Pinpoint the cell where the given text exists, returning its (X, Y) midpoint coordinate. 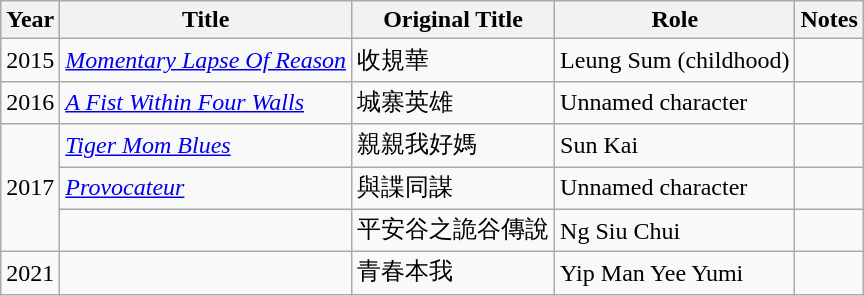
Title (206, 20)
Notes (829, 20)
Ng Siu Chui (675, 230)
Year (30, 20)
Provocateur (206, 188)
Role (675, 20)
Tiger Mom Blues (206, 146)
Leung Sum (childhood) (675, 60)
2021 (30, 274)
青春本我 (454, 274)
Yip Man Yee Yumi (675, 274)
2017 (30, 188)
A Fist Within Four Walls (206, 102)
2016 (30, 102)
Momentary Lapse Of Reason (206, 60)
Sun Kai (675, 146)
城寨英雄 (454, 102)
收規華 (454, 60)
親親我好媽 (454, 146)
平安谷之詭谷傳說 (454, 230)
2015 (30, 60)
與諜同謀 (454, 188)
Original Title (454, 20)
